Return [x, y] of the center of cell containing provided text 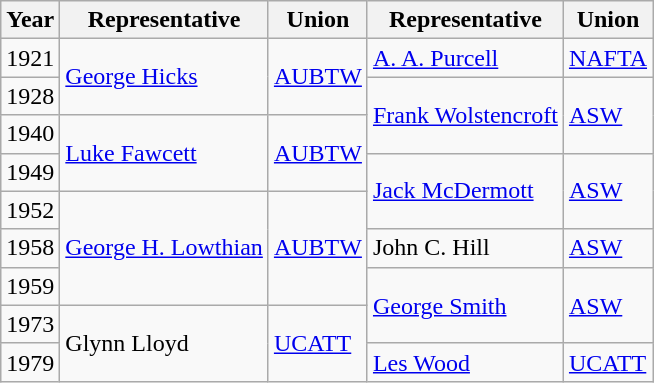
1940 [30, 134]
1958 [30, 248]
1928 [30, 96]
Les Wood [465, 362]
1959 [30, 286]
John C. Hill [465, 248]
A. A. Purcell [465, 58]
George Smith [465, 305]
Glynn Lloyd [164, 343]
Luke Fawcett [164, 153]
George H. Lowthian [164, 248]
1921 [30, 58]
Year [30, 20]
Jack McDermott [465, 191]
1952 [30, 210]
NAFTA [608, 58]
1973 [30, 324]
1949 [30, 172]
Frank Wolstencroft [465, 115]
George Hicks [164, 77]
1979 [30, 362]
